Detect which cell encompasses the target text, then output its (X, Y) center coordinate. 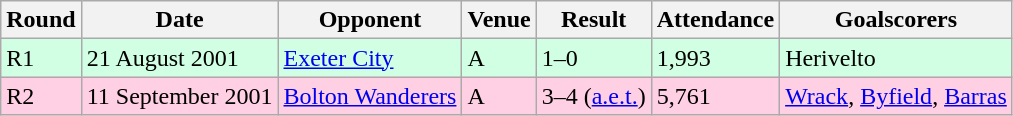
Opponent (370, 20)
11 September 2001 (180, 96)
Venue (499, 20)
21 August 2001 (180, 58)
R1 (41, 58)
Exeter City (370, 58)
3–4 (a.e.t.) (594, 96)
Bolton Wanderers (370, 96)
Date (180, 20)
1–0 (594, 58)
5,761 (715, 96)
Attendance (715, 20)
Goalscorers (896, 20)
Wrack, Byfield, Barras (896, 96)
Herivelto (896, 58)
1,993 (715, 58)
R2 (41, 96)
Round (41, 20)
Result (594, 20)
